Detect which cell encompasses the target text, then output its [x, y] center coordinate. 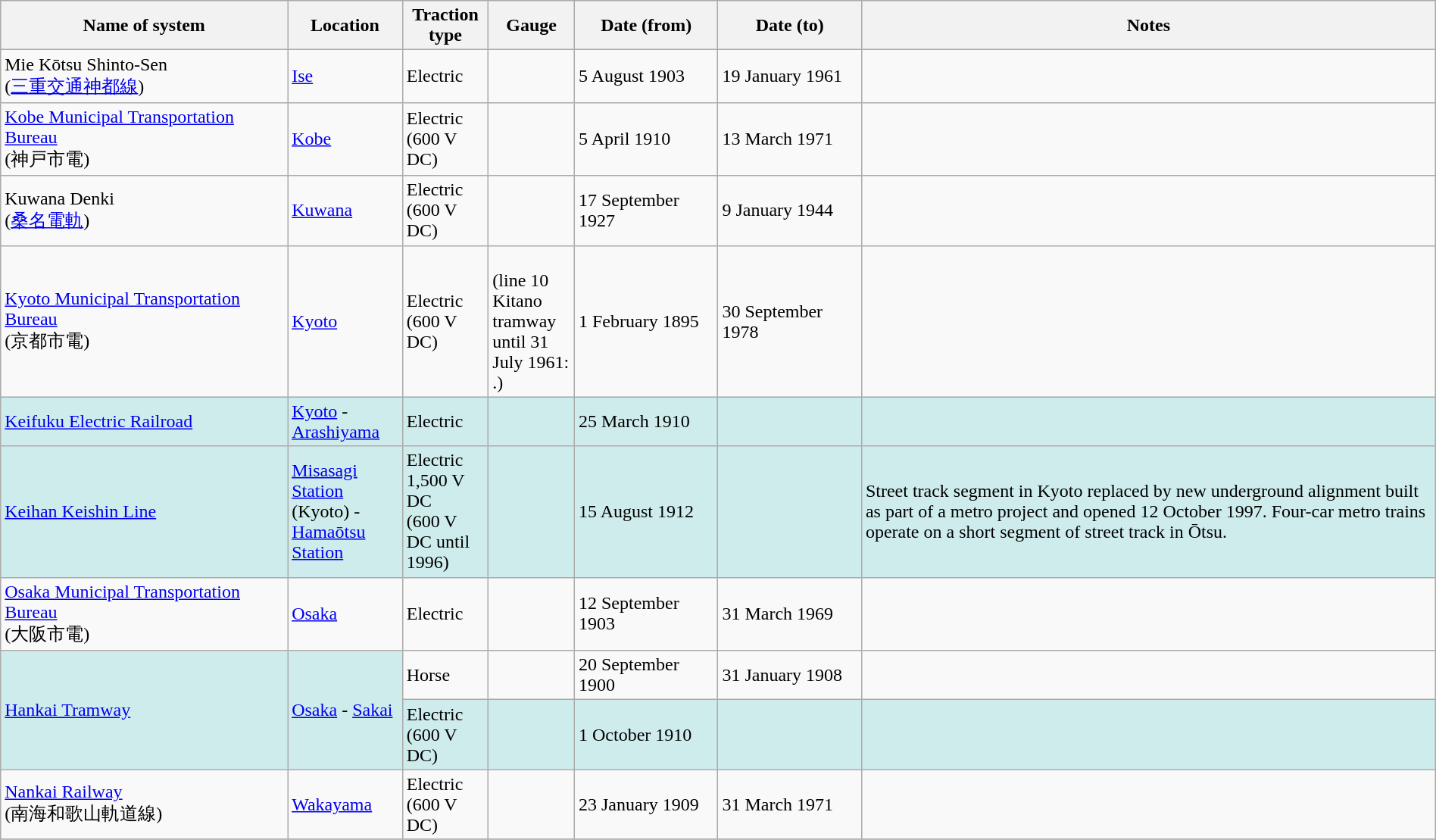
31 March 1969 [789, 614]
20 September 1900 [645, 676]
23 January 1909 [645, 804]
Misasagi Station (Kyoto) - Hamaōtsu Station [345, 512]
12 September 1903 [645, 614]
Kyoto Municipal Transportation Bureau(京都市電) [144, 321]
Ise [345, 77]
5 April 1910 [645, 139]
17 September 1927 [645, 211]
Kuwana Denki(桑名電軌) [144, 211]
Osaka Municipal Transportation Bureau(大阪市電) [144, 614]
Wakayama [345, 804]
31 March 1971 [789, 804]
Kyoto [345, 321]
Kyoto - Arashiyama [345, 421]
Kobe [345, 139]
Keifuku Electric Railroad [144, 421]
13 March 1971 [789, 139]
Notes [1148, 26]
Name of system [144, 26]
Date (from) [645, 26]
Nankai Railway(南海和歌山軌道線) [144, 804]
15 August 1912 [645, 512]
Kobe Municipal Transportation Bureau(神戸市電) [144, 139]
Tractiontype [445, 26]
Mie Kōtsu Shinto-Sen(三重交通神都線) [144, 77]
Horse [445, 676]
19 January 1961 [789, 77]
Hankai Tramway [144, 710]
Osaka [345, 614]
Location [345, 26]
Electric1,500 V DC (600 V DC until 1996) [445, 512]
1 October 1910 [645, 735]
Osaka - Sakai [345, 710]
(line 10 Kitano tramway until 31 July 1961: .) [532, 321]
31 January 1908 [789, 676]
30 September 1978 [789, 321]
5 August 1903 [645, 77]
Date (to) [789, 26]
Gauge [532, 26]
25 March 1910 [645, 421]
9 January 1944 [789, 211]
Kuwana [345, 211]
1 February 1895 [645, 321]
Keihan Keishin Line [144, 512]
